Provide the (X, Y) coordinate of the cell's center where the given text is located.  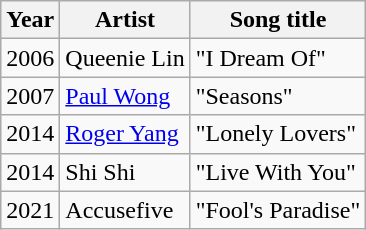
"Live With You" (278, 172)
2021 (30, 210)
Paul Wong (125, 96)
Year (30, 20)
Roger Yang (125, 134)
2006 (30, 58)
Song title (278, 20)
"Fool's Paradise" (278, 210)
Queenie Lin (125, 58)
"Seasons" (278, 96)
Shi Shi (125, 172)
"Lonely Lovers" (278, 134)
Accusefive (125, 210)
"I Dream Of" (278, 58)
2007 (30, 96)
Artist (125, 20)
